Search for the cell housing the specified text and yield its (x, y) center coordinate. 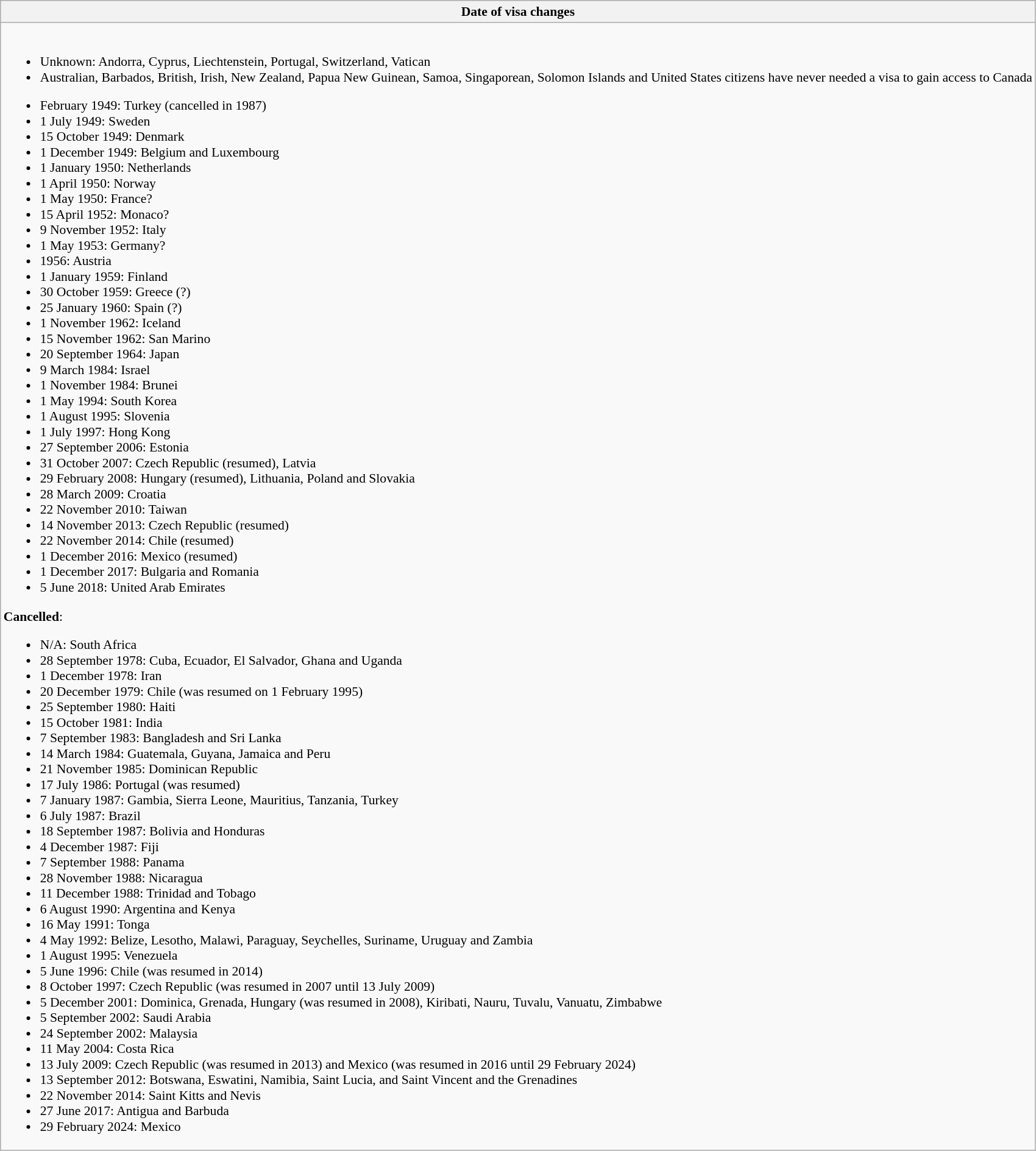
Date of visa changes (518, 12)
